Return (x, y) of the center of cell containing provided text 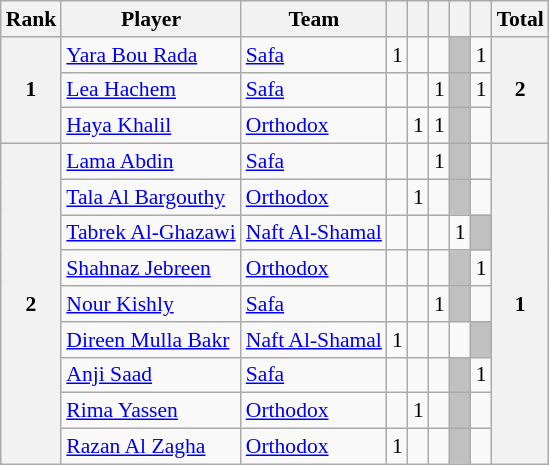
Rima Yassen (150, 411)
Shahnaz Jebreen (150, 269)
Haya Khalil (150, 126)
Tala Al Bargouthy (150, 197)
Team (314, 19)
Lea Hachem (150, 90)
Razan Al Zagha (150, 447)
Lama Abdin (150, 162)
Yara Bou Rada (150, 55)
Player (150, 19)
Rank (32, 19)
Direen Mulla Bakr (150, 340)
Nour Kishly (150, 304)
Tabrek Al-Ghazawi (150, 233)
Total (520, 19)
Anji Saad (150, 375)
